Output the (x, y) coordinate of the center of the cell containing the given text.  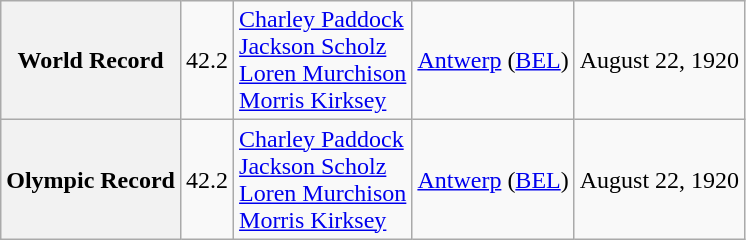
World Record (91, 60)
Olympic Record (91, 180)
